From the cell containing the given text, extract its center point as [X, Y] coordinate. 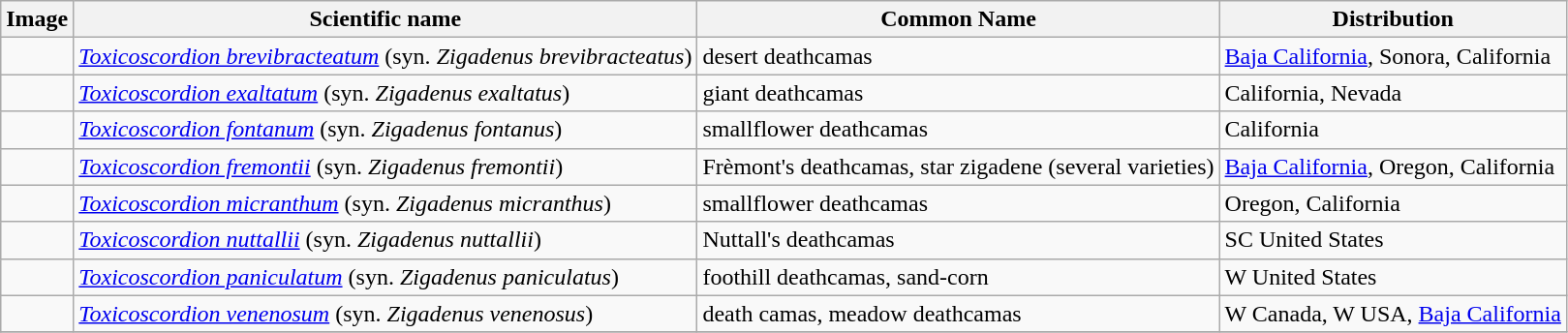
Toxicoscordion fremontii (syn. Zigadenus fremontii) [385, 166]
W Canada, W USA, Baja California [1393, 314]
Toxicoscordion nuttallii (syn. Zigadenus nuttallii) [385, 240]
California [1393, 130]
giant deathcamas [959, 93]
death camas, meadow deathcamas [959, 314]
Oregon, California [1393, 203]
Frèmont's deathcamas, star zigadene (several varieties) [959, 166]
W United States [1393, 277]
Toxicoscordion micranthum (syn. Zigadenus micranthus) [385, 203]
SC United States [1393, 240]
Toxicoscordion venenosum (syn. Zigadenus venenosus) [385, 314]
Toxicoscordion brevibracteatum (syn. Zigadenus brevibracteatus) [385, 56]
California, Nevada [1393, 93]
desert deathcamas [959, 56]
Baja California, Oregon, California [1393, 166]
Image [37, 19]
Common Name [959, 19]
foothill deathcamas, sand-corn [959, 277]
Toxicoscordion fontanum (syn. Zigadenus fontanus) [385, 130]
Toxicoscordion paniculatum (syn. Zigadenus paniculatus) [385, 277]
Baja California, Sonora, California [1393, 56]
Nuttall's deathcamas [959, 240]
Toxicoscordion exaltatum (syn. Zigadenus exaltatus) [385, 93]
Distribution [1393, 19]
Scientific name [385, 19]
